Scan for the cell matching the given text and deliver its [X, Y] coordinate at center. 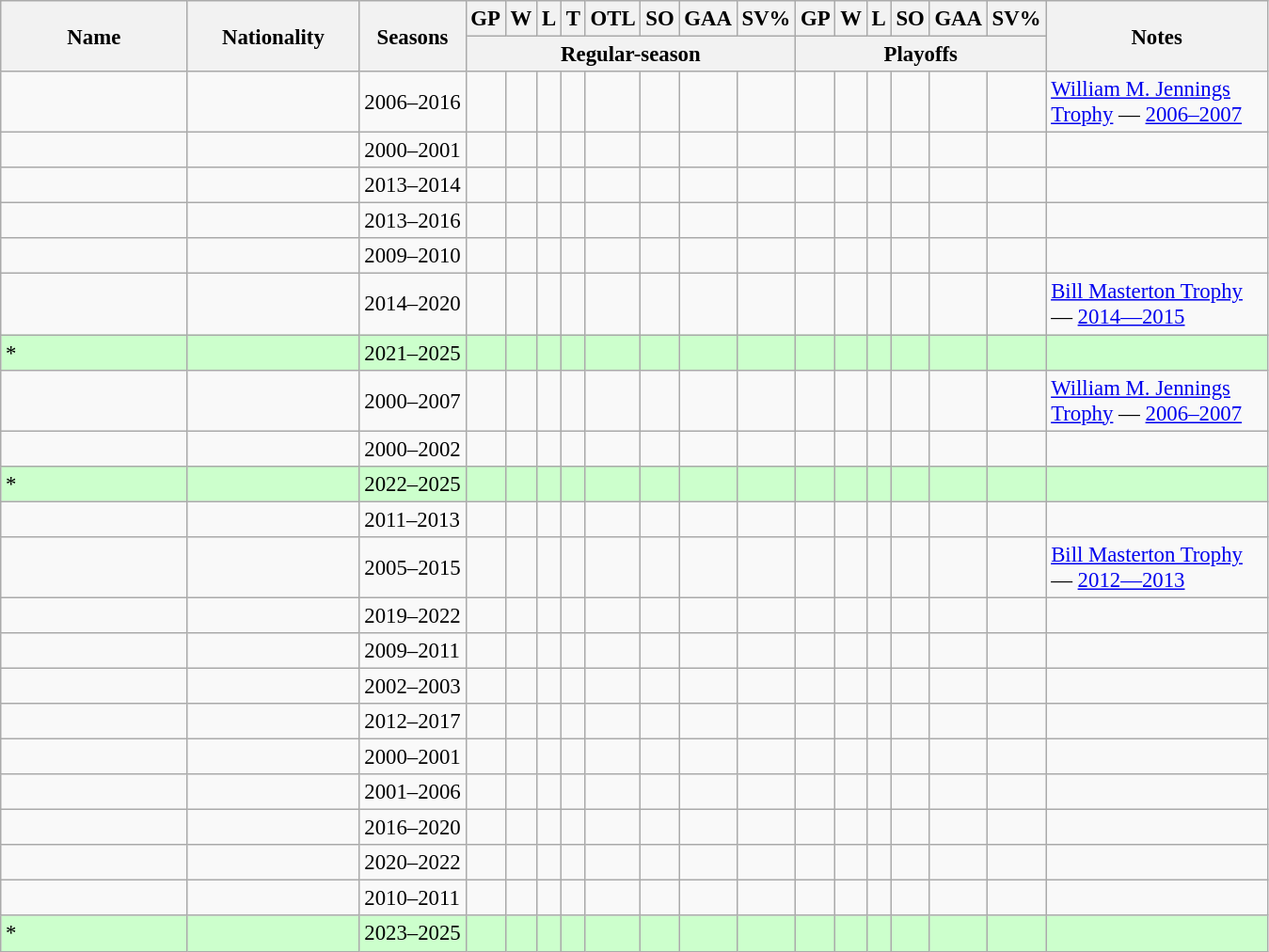
2013–2014 [412, 185]
2010–2011 [412, 898]
Notes [1157, 36]
2002–2003 [412, 686]
2000–2002 [412, 449]
2011–2013 [412, 519]
Regular-season [630, 55]
2006–2016 [412, 102]
2023–2025 [412, 934]
2000–2007 [412, 401]
OTL [613, 19]
2009–2011 [412, 651]
2016–2020 [412, 828]
2009–2010 [412, 257]
2020–2022 [412, 863]
Bill Masterton Trophy — 2014—2015 [1157, 305]
2021–2025 [412, 353]
Nationality [273, 36]
T [573, 19]
Name [94, 36]
2012–2017 [412, 722]
2014–2020 [412, 305]
2001–2006 [412, 792]
Seasons [412, 36]
2022–2025 [412, 484]
Bill Masterton Trophy — 2012—2013 [1157, 568]
2013–2016 [412, 221]
Playoffs [921, 55]
2005–2015 [412, 568]
2019–2022 [412, 615]
